Output the (X, Y) coordinate of the center of the cell containing the given text.  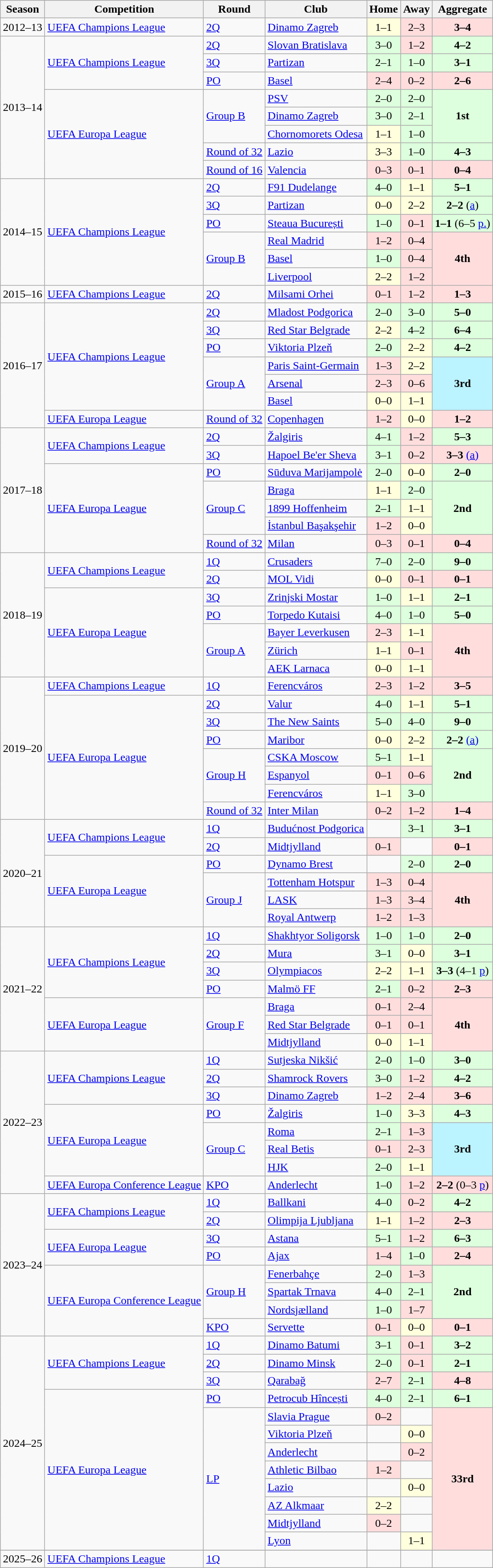
4–1 (383, 437)
2–7 (383, 1381)
7–0 (383, 562)
Ballkani (316, 1203)
Lyon (316, 1541)
Season (22, 9)
2–6 (463, 80)
Qarabağ (316, 1381)
1–1 (6–5 p.) (463, 223)
Paris Saint-Germain (316, 365)
F91 Dudelange (316, 187)
Dinamo Batumi (316, 1345)
2012–13 (22, 27)
Inter Milan (316, 811)
Royal Antwerp (316, 918)
Nordsjælland (316, 1309)
Torpedo Kutaisi (316, 615)
Liverpool (316, 277)
2022–23 (22, 1122)
Dynamo Brest (316, 864)
Sutjeska Nikšić (316, 1060)
Milsami Orhei (316, 294)
Crusaders (316, 562)
Malmö FF (316, 989)
2020–21 (22, 873)
Club (316, 9)
Real Madrid (316, 241)
1899 Hoffenheim (316, 508)
2018–19 (22, 615)
Real Betis (316, 1149)
Chornomorets Odesa (316, 134)
1st (463, 116)
Budućnost Podgorica (316, 829)
3–6 (463, 1096)
Petrocub Hîncești (316, 1399)
6–3 (463, 1238)
Away (416, 9)
Group J (234, 900)
Astana (316, 1238)
6–4 (463, 330)
Maribor (316, 739)
Dinamo Minsk (316, 1363)
3–2 (463, 1345)
Competition (125, 9)
AEK Larnaca (316, 668)
Slavia Prague (316, 1416)
LP (234, 1479)
5–3 (463, 437)
Copenhagen (316, 419)
Valur (316, 704)
Shamrock Rovers (316, 1078)
Athletic Bilbao (316, 1470)
The New Saints (316, 722)
İstanbul Başakşehir (316, 526)
Aggregate (463, 9)
Steaua București (316, 223)
2014–15 (22, 232)
Zrinjski Mostar (316, 597)
1–7 (416, 1309)
Roma (316, 1131)
Ajax (316, 1256)
CSKA Moscow (316, 757)
HJK (316, 1167)
3–3 (a) (463, 454)
Fenerbahçe (316, 1274)
2019–20 (22, 748)
Milan (316, 544)
Servette (316, 1327)
2021–22 (22, 989)
Group F (234, 1024)
2023–24 (22, 1265)
2017–18 (22, 490)
6–1 (463, 1399)
2–2 (0–3 p) (463, 1185)
3–5 (463, 686)
2013–14 (22, 107)
PSV (316, 98)
Round (234, 9)
MOL Vidi (316, 579)
Zürich (316, 650)
2025–26 (22, 1559)
Mladost Podgorica (316, 312)
Hapoel Be'er Sheva (316, 454)
Arsenal (316, 383)
2024–25 (22, 1443)
AZ Alkmaar (316, 1505)
2015–16 (22, 294)
33rd (463, 1479)
Olympiacos (316, 971)
Olimpija Ljubljana (316, 1220)
Tottenham Hotspur (316, 882)
4–8 (463, 1381)
2016–17 (22, 365)
Valencia (316, 169)
Mura (316, 953)
Shakhtyor Soligorsk (316, 935)
Spartak Trnava (316, 1291)
Round of 16 (234, 169)
Espanyol (316, 775)
Bayer Leverkusen (316, 633)
Home (383, 9)
LASK (316, 900)
Slovan Bratislava (316, 45)
3–3 (4–1 p) (463, 971)
Sūduva Marijampolė (316, 472)
